Scan for the cell matching the given text and deliver its (x, y) coordinate at center. 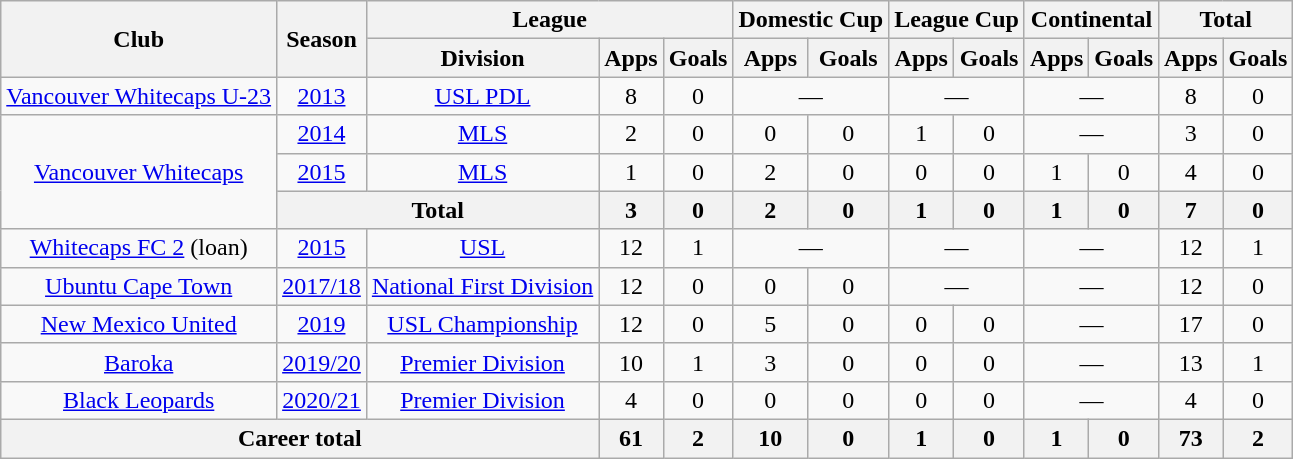
Domestic Cup (811, 20)
Continental (1091, 20)
Black Leopards (139, 400)
Season (322, 39)
17 (1191, 324)
13 (1191, 362)
Whitecaps FC 2 (loan) (139, 248)
Vancouver Whitecaps U-23 (139, 96)
73 (1191, 438)
USL Championship (482, 324)
Vancouver Whitecaps (139, 172)
New Mexico United (139, 324)
League Cup (957, 20)
5 (770, 324)
2013 (322, 96)
Ubuntu Cape Town (139, 286)
Career total (300, 438)
2019/20 (322, 362)
USL PDL (482, 96)
Club (139, 39)
National First Division (482, 286)
2019 (322, 324)
61 (631, 438)
2020/21 (322, 400)
USL (482, 248)
Division (482, 58)
7 (1191, 210)
2014 (322, 134)
Baroka (139, 362)
League (550, 20)
2017/18 (322, 286)
